Pinpoint the cell where the given text exists, returning its [X, Y] midpoint coordinate. 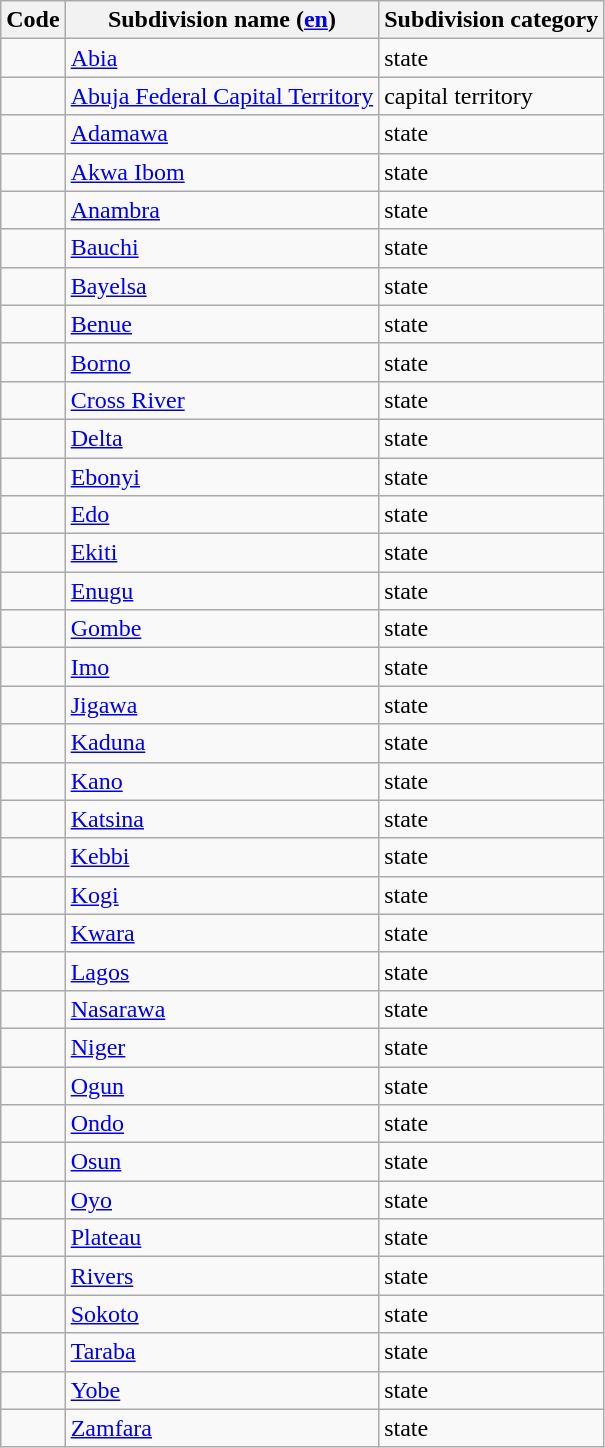
Oyo [222, 1200]
Kano [222, 781]
Zamfara [222, 1428]
Jigawa [222, 705]
Anambra [222, 210]
Ebonyi [222, 477]
Ondo [222, 1124]
Plateau [222, 1238]
Subdivision category [492, 20]
Rivers [222, 1276]
Imo [222, 667]
Niger [222, 1047]
Ekiti [222, 553]
Akwa Ibom [222, 172]
Subdivision name (en) [222, 20]
Osun [222, 1162]
Code [33, 20]
Bayelsa [222, 286]
Kaduna [222, 743]
capital territory [492, 96]
Yobe [222, 1390]
Ogun [222, 1085]
Katsina [222, 819]
Delta [222, 438]
Taraba [222, 1352]
Cross River [222, 400]
Nasarawa [222, 1009]
Kebbi [222, 857]
Sokoto [222, 1314]
Bauchi [222, 248]
Adamawa [222, 134]
Edo [222, 515]
Gombe [222, 629]
Kogi [222, 895]
Abuja Federal Capital Territory [222, 96]
Kwara [222, 933]
Borno [222, 362]
Enugu [222, 591]
Lagos [222, 971]
Benue [222, 324]
Abia [222, 58]
